Return the (x, y) coordinate for the center point of the cell that contains the specified text.  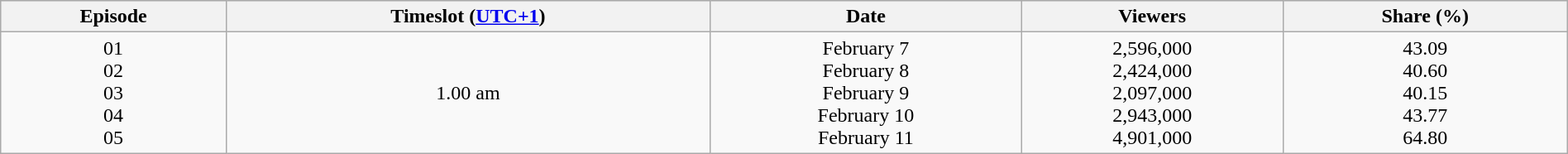
Viewers (1152, 17)
1.00 am (468, 93)
Episode (114, 17)
01 02 03 04 05 (114, 93)
43.09 40.60 40.15 43.77 64.80 (1425, 93)
2,596,000 2,424,000 2,097,000 2,943,000 4,901,000 (1152, 93)
Timeslot (UTC+1) (468, 17)
Date (865, 17)
Share (%) (1425, 17)
February 7 February 8 February 9 February 10 February 11 (865, 93)
